Return [x, y] of the center of cell containing provided text 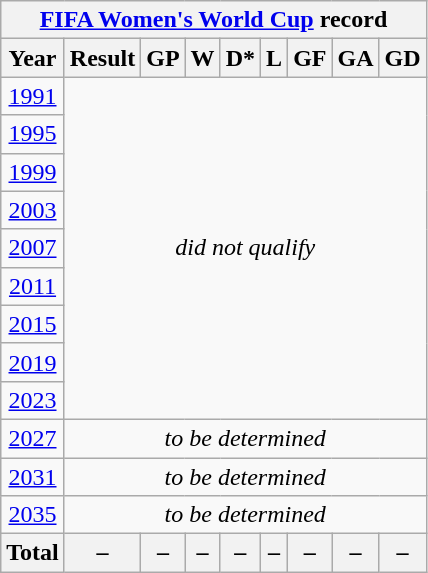
D* [240, 58]
Result [102, 58]
2031 [33, 477]
2035 [33, 515]
L [274, 58]
2007 [33, 248]
GD [402, 58]
GA [356, 58]
2003 [33, 210]
2015 [33, 324]
GF [310, 58]
Total [33, 553]
GP [163, 58]
1995 [33, 134]
2011 [33, 286]
Year [33, 58]
did not qualify [245, 248]
1991 [33, 96]
FIFA Women's World Cup record [214, 20]
2027 [33, 438]
2023 [33, 400]
W [202, 58]
1999 [33, 172]
2019 [33, 362]
